For the text-containing cell, return its midpoint in [X, Y] coordinate format. 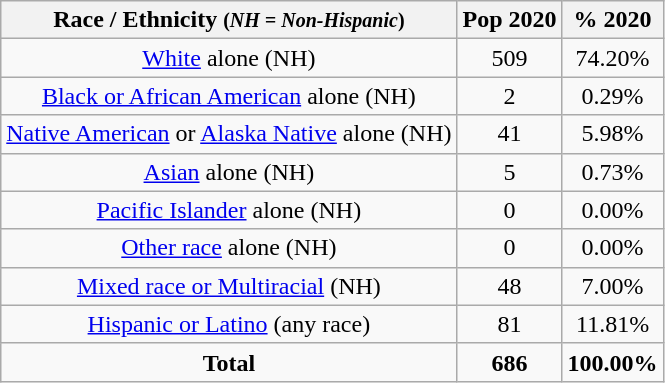
0.29% [612, 96]
Hispanic or Latino (any race) [229, 324]
White alone (NH) [229, 58]
Pop 2020 [510, 20]
7.00% [612, 286]
Mixed race or Multiracial (NH) [229, 286]
0.73% [612, 172]
74.20% [612, 58]
81 [510, 324]
5.98% [612, 134]
Asian alone (NH) [229, 172]
5 [510, 172]
509 [510, 58]
41 [510, 134]
Other race alone (NH) [229, 248]
48 [510, 286]
2 [510, 96]
686 [510, 362]
Native American or Alaska Native alone (NH) [229, 134]
100.00% [612, 362]
% 2020 [612, 20]
Total [229, 362]
11.81% [612, 324]
Black or African American alone (NH) [229, 96]
Pacific Islander alone (NH) [229, 210]
Race / Ethnicity (NH = Non-Hispanic) [229, 20]
